Capture the cell that displays the provided text and extract its [X, Y] central coordinate. 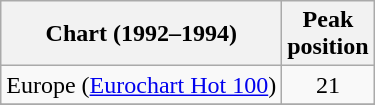
Europe (Eurochart Hot 100) [142, 85]
Peakposition [328, 34]
Chart (1992–1994) [142, 34]
21 [328, 85]
